Extract the (X, Y) coordinate from the center of the cell holding the provided text.  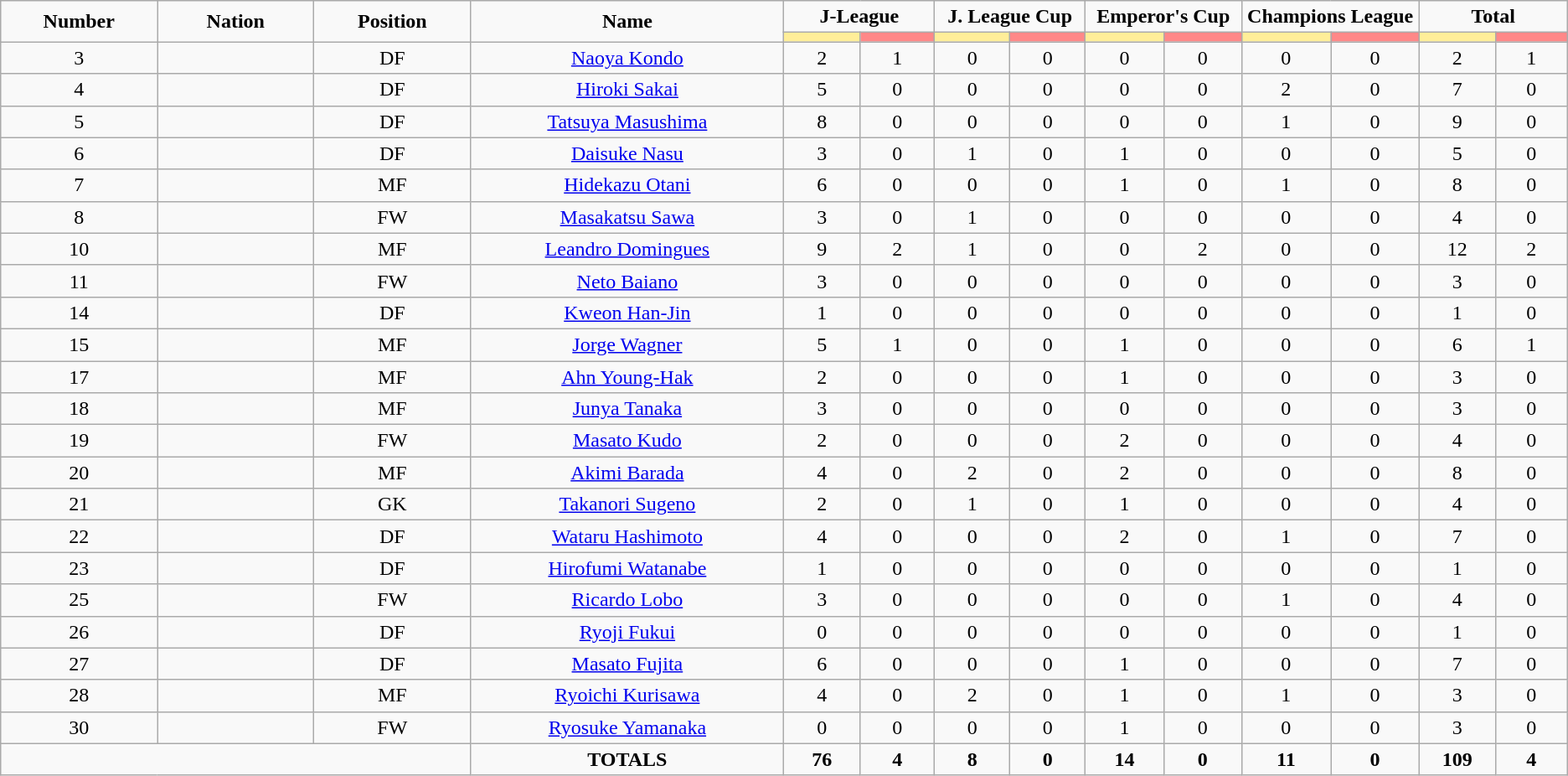
Takanori Sugeno (627, 504)
TOTALS (627, 759)
GK (392, 504)
23 (79, 568)
Ryosuke Yamanaka (627, 727)
Junya Tanaka (627, 409)
Total (1493, 17)
30 (79, 727)
Kweon Han-Jin (627, 313)
Naoya Kondo (627, 58)
Tatsuya Masushima (627, 122)
20 (79, 473)
76 (823, 759)
Hiroki Sakai (627, 90)
10 (79, 249)
Position (392, 22)
Champions League (1330, 17)
Ricardo Lobo (627, 600)
15 (79, 344)
28 (79, 696)
12 (1457, 249)
17 (79, 376)
Jorge Wagner (627, 344)
Masato Fujita (627, 664)
Number (79, 22)
27 (79, 664)
22 (79, 536)
Daisuke Nasu (627, 153)
18 (79, 409)
Name (627, 22)
21 (79, 504)
Wataru Hashimoto (627, 536)
Nation (236, 22)
Masakatsu Sawa (627, 217)
Hirofumi Watanabe (627, 568)
Ahn Young-Hak (627, 376)
19 (79, 441)
J. League Cup (1010, 17)
Ryoji Fukui (627, 632)
Emperor's Cup (1163, 17)
Neto Baiano (627, 281)
109 (1457, 759)
Ryoichi Kurisawa (627, 696)
Leandro Domingues (627, 249)
26 (79, 632)
J-League (859, 17)
Hidekazu Otani (627, 185)
Masato Kudo (627, 441)
Akimi Barada (627, 473)
25 (79, 600)
